Scan for the cell matching the given text and deliver its (x, y) coordinate at center. 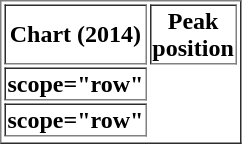
Chart (2014) (75, 34)
Peakposition (192, 34)
